Return (X, Y) of the center of cell containing provided text 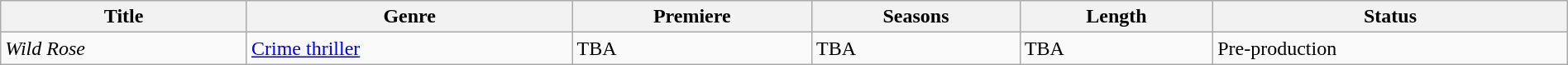
Wild Rose (124, 48)
Premiere (692, 17)
Crime thriller (409, 48)
Length (1116, 17)
Pre-production (1391, 48)
Status (1391, 17)
Title (124, 17)
Genre (409, 17)
Seasons (916, 17)
